Locate the cell with the specified text and output its [x, y] center coordinate. 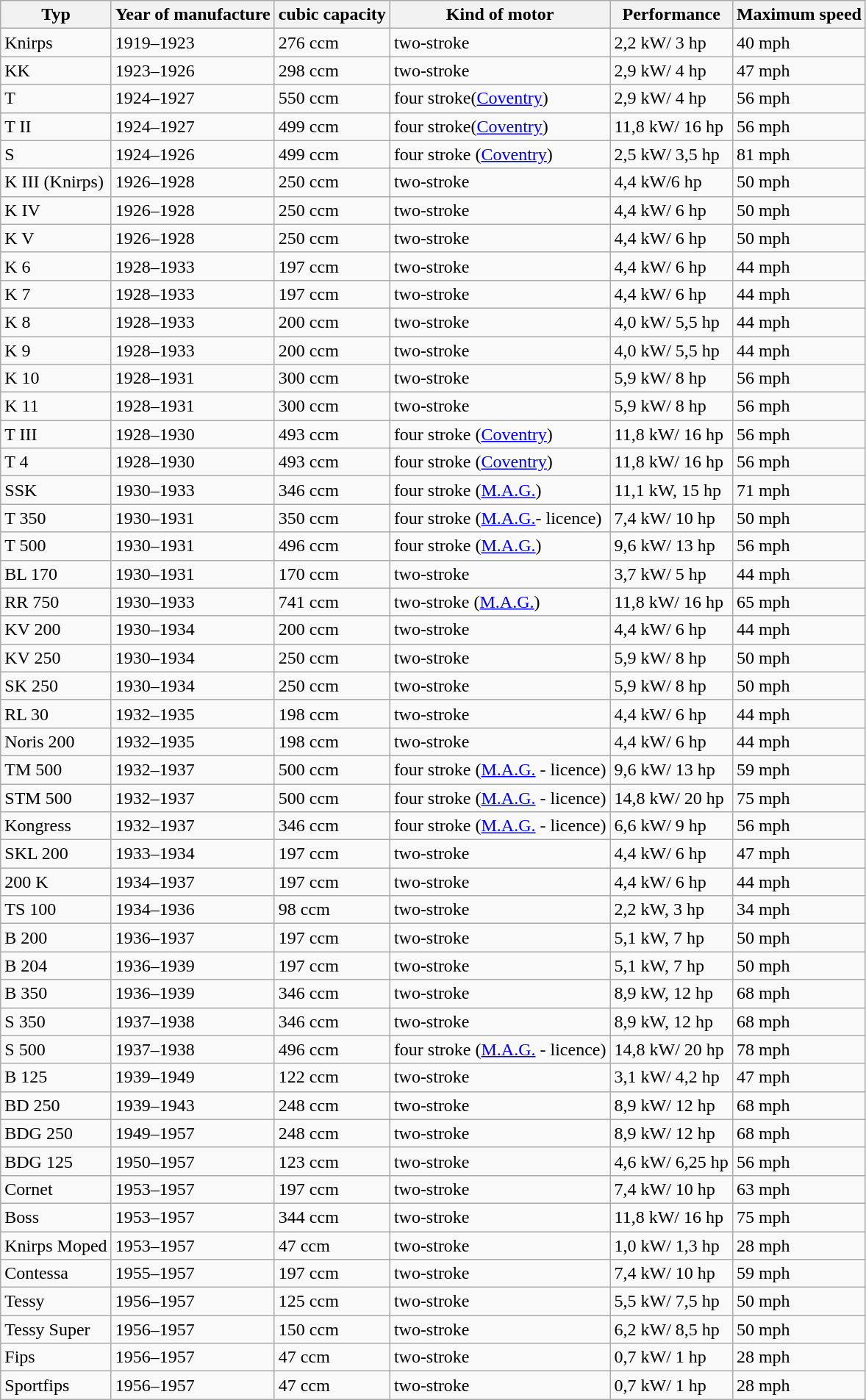
3,1 kW/ 4,2 hp [671, 1077]
Cornet [56, 1189]
350 ccm [332, 518]
Sportfips [56, 1385]
550 ccm [332, 98]
63 mph [798, 1189]
B 204 [56, 966]
1923–1926 [193, 71]
4,4 kW/6 hp [671, 182]
741 ccm [332, 602]
Fips [56, 1357]
T II [56, 126]
Noris 200 [56, 742]
K III (Knirps) [56, 182]
Typ [56, 15]
Tessy [56, 1302]
K 10 [56, 378]
SK 250 [56, 686]
34 mph [798, 910]
B 350 [56, 994]
RR 750 [56, 602]
K V [56, 238]
four stroke (M.A.G.- licence) [500, 518]
123 ccm [332, 1161]
65 mph [798, 602]
RL 30 [56, 714]
1955–1957 [193, 1274]
Knirps Moped [56, 1246]
200 K [56, 882]
T III [56, 434]
T 500 [56, 546]
K 8 [56, 322]
B 200 [56, 938]
78 mph [798, 1049]
BDG 125 [56, 1161]
40 mph [798, 43]
122 ccm [332, 1077]
KV 250 [56, 658]
STM 500 [56, 797]
Contessa [56, 1274]
TS 100 [56, 910]
1949–1957 [193, 1133]
1934–1937 [193, 882]
BL 170 [56, 574]
T 4 [56, 462]
K 6 [56, 266]
SKL 200 [56, 854]
Tessy Super [56, 1329]
SSK [56, 490]
S [56, 154]
BDG 250 [56, 1133]
BD 250 [56, 1105]
Maximum speed [798, 15]
S 500 [56, 1049]
1,0 kW/ 1,3 hp [671, 1246]
2,2 kW/ 3 hp [671, 43]
1950–1957 [193, 1161]
B 125 [56, 1077]
6,6 kW/ 9 hp [671, 826]
T 350 [56, 518]
2,2 kW, 3 hp [671, 910]
cubic capacity [332, 15]
1934–1936 [193, 910]
K 9 [56, 351]
Knirps [56, 43]
298 ccm [332, 71]
Kongress [56, 826]
125 ccm [332, 1302]
11,1 kW, 15 hp [671, 490]
1924–1926 [193, 154]
KK [56, 71]
150 ccm [332, 1329]
K IV [56, 210]
K 7 [56, 294]
4,6 kW/ 6,25 hp [671, 1161]
170 ccm [332, 574]
two-stroke (M.A.G.) [500, 602]
1939–1949 [193, 1077]
2,5 kW/ 3,5 hp [671, 154]
6,2 kW/ 8,5 hp [671, 1329]
1936–1937 [193, 938]
TM 500 [56, 769]
3,7 kW/ 5 hp [671, 574]
1933–1934 [193, 854]
276 ccm [332, 43]
KV 200 [56, 630]
1919–1923 [193, 43]
Boss [56, 1217]
1939–1943 [193, 1105]
98 ccm [332, 910]
K 11 [56, 406]
71 mph [798, 490]
5,5 kW/ 7,5 hp [671, 1302]
Performance [671, 15]
T [56, 98]
Year of manufacture [193, 15]
344 ccm [332, 1217]
S 350 [56, 1022]
Kind of motor [500, 15]
81 mph [798, 154]
